Search for the cell housing the specified text and yield its (X, Y) center coordinate. 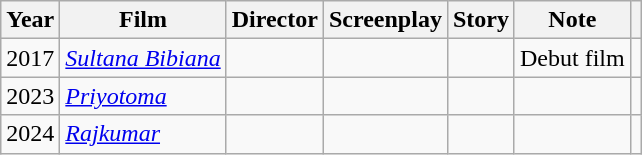
Rajkumar (143, 134)
2023 (30, 96)
2024 (30, 134)
Year (30, 20)
Debut film (572, 58)
Priyotoma (143, 96)
Sultana Bibiana (143, 58)
Note (572, 20)
Director (274, 20)
2017 (30, 58)
Film (143, 20)
Screenplay (385, 20)
Story (480, 20)
